Extract the (x, y) coordinate from the center of the cell holding the provided text.  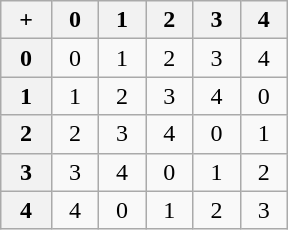
+ (26, 20)
